From the cell containing the given text, extract its center point as [X, Y] coordinate. 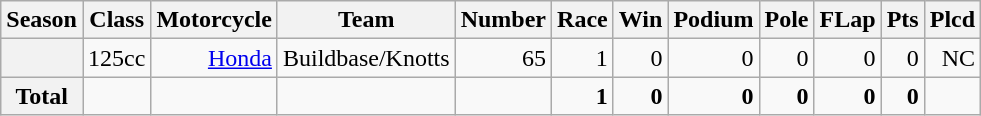
Number [503, 20]
Class [116, 20]
Team [366, 20]
Pole [786, 20]
Race [583, 20]
Buildbase/Knotts [366, 58]
65 [503, 58]
Season [42, 20]
Total [42, 96]
Honda [214, 58]
Plcd [952, 20]
Motorcycle [214, 20]
Pts [902, 20]
NC [952, 58]
FLap [848, 20]
Win [640, 20]
Podium [714, 20]
125cc [116, 58]
